From the cell containing the given text, extract its center point as [x, y] coordinate. 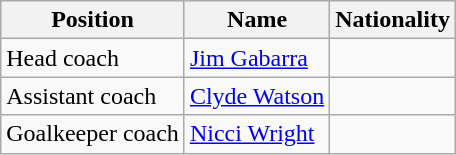
Clyde Watson [256, 96]
Nationality [393, 20]
Assistant coach [93, 96]
Name [256, 20]
Nicci Wright [256, 134]
Position [93, 20]
Goalkeeper coach [93, 134]
Head coach [93, 58]
Jim Gabarra [256, 58]
